Determine the (X, Y) coordinate at the center of the cell enclosing the given text.  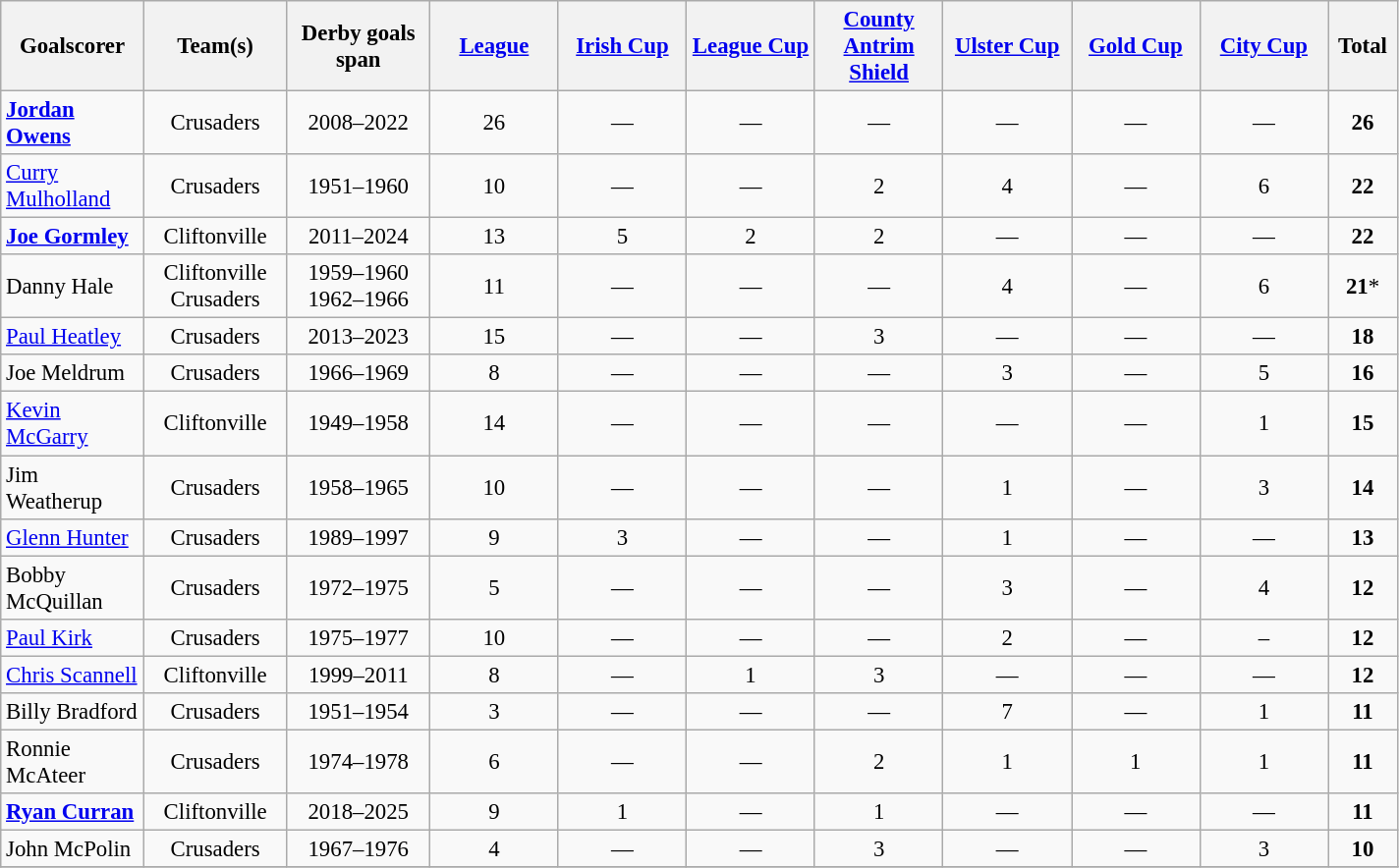
1949–1958 (359, 424)
League Cup (751, 46)
Paul Kirk (73, 637)
Bobby McQuillan (73, 587)
1959–19601962–1966 (359, 287)
Ryan Curran (73, 812)
County Antrim Shield (878, 46)
2008–2022 (359, 124)
Joe Meldrum (73, 374)
2011–2024 (359, 237)
18 (1364, 337)
1989–1997 (359, 537)
Total (1364, 46)
2018–2025 (359, 812)
1999–2011 (359, 675)
Ulster Cup (1008, 46)
– (1263, 637)
City Cup (1263, 46)
1967–1976 (359, 848)
Derby goals span (359, 46)
Gold Cup (1136, 46)
Goalscorer (73, 46)
Glenn Hunter (73, 537)
Team(s) (215, 46)
1951–1960 (359, 187)
1974–1978 (359, 762)
Jordan Owens (73, 124)
Curry Mulholland (73, 187)
1975–1977 (359, 637)
Billy Bradford (73, 712)
1972–1975 (359, 587)
1951–1954 (359, 712)
John McPolin (73, 848)
1958–1965 (359, 487)
1966–1969 (359, 374)
CliftonvilleCrusaders (215, 287)
Ronnie McAteer (73, 762)
21* (1364, 287)
Paul Heatley (73, 337)
Joe Gormley (73, 237)
7 (1008, 712)
2013–2023 (359, 337)
Danny Hale (73, 287)
16 (1364, 374)
Chris Scannell (73, 675)
Kevin McGarry (73, 424)
League (495, 46)
Jim Weatherup (73, 487)
Irish Cup (623, 46)
